Locate the cell with the specified text and output its (X, Y) center coordinate. 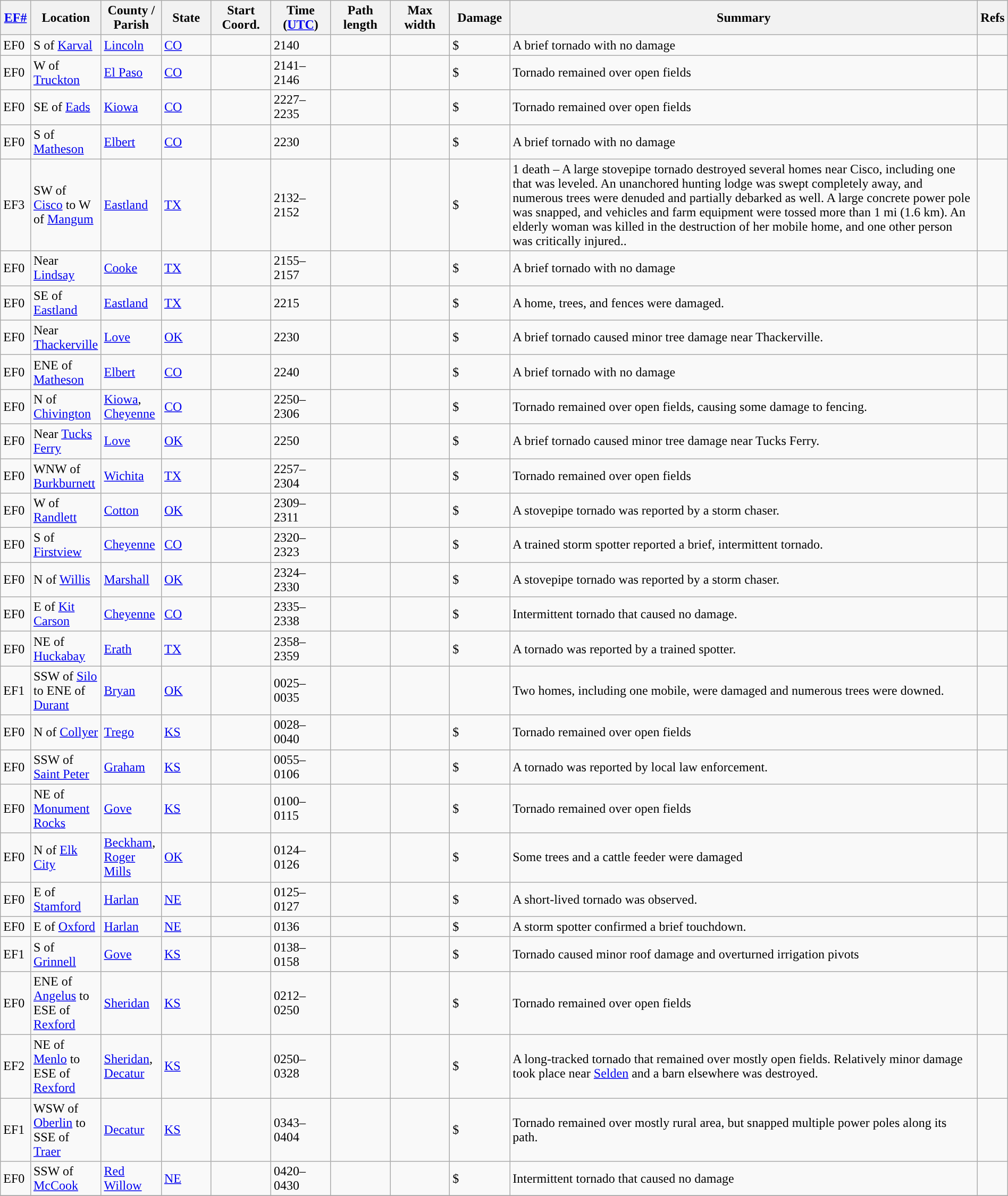
Summary (744, 18)
2132–2152 (300, 205)
2141–2146 (300, 72)
S of Karval (66, 45)
Marshall (131, 579)
0250–0328 (300, 1066)
Sheridan (131, 1003)
Tornado remained over mostly rural area, but snapped multiple power poles along its path. (744, 1130)
SSW of Saint Peter (66, 767)
0138–0158 (300, 954)
0343–0404 (300, 1130)
NE of Huckabay (66, 648)
Time (UTC) (300, 18)
2320–2323 (300, 545)
A tornado was reported by a trained spotter. (744, 648)
0100–0115 (300, 808)
Near Tucks Ferry (66, 441)
ENE of Matheson (66, 372)
SE of Eads (66, 107)
2250–2306 (300, 406)
Near Lindsay (66, 268)
SW of Cisco to W of Mangum (66, 205)
S of Firstview (66, 545)
Tornado caused minor roof damage and overturned irrigation pivots (744, 954)
A brief tornado caused minor tree damage near Tucks Ferry. (744, 441)
2358–2359 (300, 648)
NE of Menlo to ESE of Rexford (66, 1066)
2257–2304 (300, 475)
WSW of Oberlin to SSE of Traer (66, 1130)
Trego (131, 732)
County / Parish (131, 18)
Cooke (131, 268)
0055–0106 (300, 767)
Decatur (131, 1130)
Start Coord. (241, 18)
Beckham, Roger Mills (131, 857)
Erath (131, 648)
Tornado remained over open fields, causing some damage to fencing. (744, 406)
Red Willow (131, 1179)
N of Collyer (66, 732)
0420–0430 (300, 1179)
Max width (420, 18)
EF# (16, 18)
2309–2311 (300, 510)
Intermittent tornado that caused no damage (744, 1179)
Lincoln (131, 45)
2140 (300, 45)
Near Thackerville (66, 337)
2215 (300, 303)
Refs (993, 18)
0025–0035 (300, 690)
Two homes, including one mobile, were damaged and numerous trees were downed. (744, 690)
W of Randlett (66, 510)
S of Grinnell (66, 954)
0124–0126 (300, 857)
Graham (131, 767)
A storm spotter confirmed a brief touchdown. (744, 927)
A home, trees, and fences were damaged. (744, 303)
2227–2235 (300, 107)
SSW of McCook (66, 1179)
Bryan (131, 690)
Cotton (131, 510)
NE of Monument Rocks (66, 808)
A tornado was reported by local law enforcement. (744, 767)
State (186, 18)
0136 (300, 927)
0125–0127 (300, 899)
Wichita (131, 475)
Damage (480, 18)
Path length (360, 18)
S of Matheson (66, 141)
N of Elk City (66, 857)
Kiowa (131, 107)
Kiowa, Cheyenne (131, 406)
0212–0250 (300, 1003)
SE of Eastland (66, 303)
A trained storm spotter reported a brief, intermittent tornado. (744, 545)
SSW of Silo to ENE of Durant (66, 690)
W of Truckton (66, 72)
E of Kit Carson (66, 614)
Some trees and a cattle feeder were damaged (744, 857)
A long-tracked tornado that remained over mostly open fields. Relatively minor damage took place near Selden and a barn elsewhere was destroyed. (744, 1066)
N of Chivington (66, 406)
Intermittent tornado that caused no damage. (744, 614)
Sheridan, Decatur (131, 1066)
A short-lived tornado was observed. (744, 899)
EF3 (16, 205)
N of Willis (66, 579)
A brief tornado caused minor tree damage near Thackerville. (744, 337)
ENE of Angelus to ESE of Rexford (66, 1003)
E of Stamford (66, 899)
Location (66, 18)
WNW of Burkburnett (66, 475)
E of Oxford (66, 927)
EF2 (16, 1066)
2155–2157 (300, 268)
El Paso (131, 72)
2250 (300, 441)
0028–0040 (300, 732)
2324–2330 (300, 579)
2335–2338 (300, 614)
2240 (300, 372)
